Search for the cell housing the specified text and yield its (x, y) center coordinate. 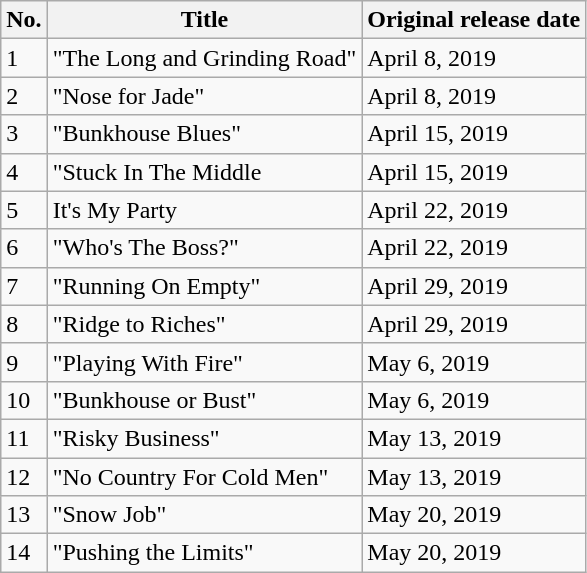
Title (204, 20)
No. (24, 20)
14 (24, 553)
10 (24, 400)
"Running On Empty" (204, 286)
"Nose for Jade" (204, 96)
11 (24, 438)
5 (24, 210)
"Snow Job" (204, 515)
"Bunkhouse Blues" (204, 134)
"Ridge to Riches" (204, 324)
4 (24, 172)
2 (24, 96)
"Pushing the Limits" (204, 553)
"Bunkhouse or Bust" (204, 400)
It's My Party (204, 210)
Original release date (474, 20)
"Risky Business" (204, 438)
6 (24, 248)
12 (24, 477)
9 (24, 362)
"No Country For Cold Men" (204, 477)
8 (24, 324)
1 (24, 58)
"Who's The Boss?" (204, 248)
"Stuck In The Middle (204, 172)
"Playing With Fire" (204, 362)
3 (24, 134)
"The Long and Grinding Road" (204, 58)
13 (24, 515)
7 (24, 286)
